Output the (x, y) coordinate of the center of the cell containing the given text.  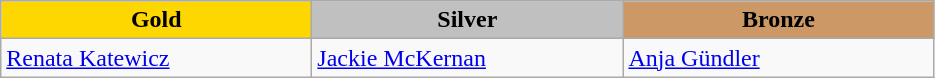
Silver (468, 20)
Jackie McKernan (468, 58)
Gold (156, 20)
Bronze (778, 20)
Renata Katewicz (156, 58)
Anja Gündler (778, 58)
